Pinpoint the cell where the given text exists, returning its (X, Y) midpoint coordinate. 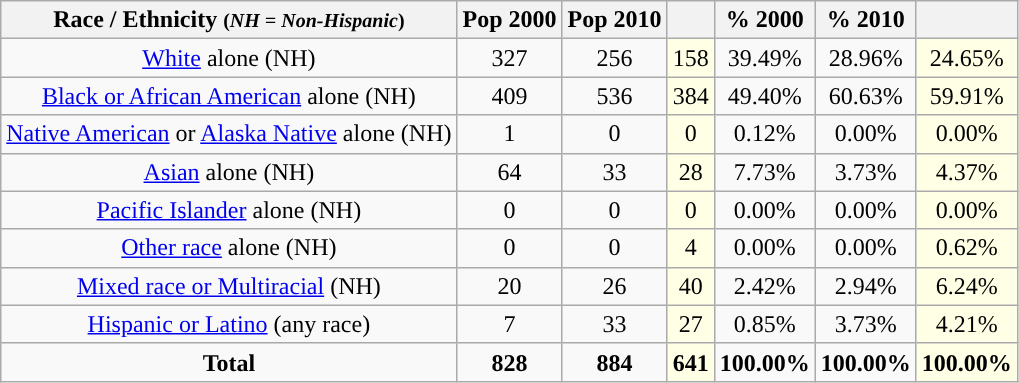
384 (690, 96)
40 (690, 286)
6.24% (966, 286)
256 (614, 58)
49.40% (764, 96)
Pop 2010 (614, 20)
641 (690, 362)
Asian alone (NH) (229, 172)
Black or African American alone (NH) (229, 96)
Other race alone (NH) (229, 248)
4.37% (966, 172)
2.94% (866, 286)
59.91% (966, 96)
158 (690, 58)
Race / Ethnicity (NH = Non-Hispanic) (229, 20)
% 2010 (866, 20)
0.85% (764, 324)
7 (510, 324)
828 (510, 362)
20 (510, 286)
26 (614, 286)
2.42% (764, 286)
27 (690, 324)
409 (510, 96)
Pop 2000 (510, 20)
7.73% (764, 172)
Mixed race or Multiracial (NH) (229, 286)
60.63% (866, 96)
39.49% (764, 58)
1 (510, 134)
Hispanic or Latino (any race) (229, 324)
Total (229, 362)
4.21% (966, 324)
884 (614, 362)
24.65% (966, 58)
0.12% (764, 134)
536 (614, 96)
Pacific Islander alone (NH) (229, 210)
28.96% (866, 58)
64 (510, 172)
4 (690, 248)
0.62% (966, 248)
% 2000 (764, 20)
28 (690, 172)
White alone (NH) (229, 58)
327 (510, 58)
Native American or Alaska Native alone (NH) (229, 134)
